From the cell containing the given text, extract its center point as [x, y] coordinate. 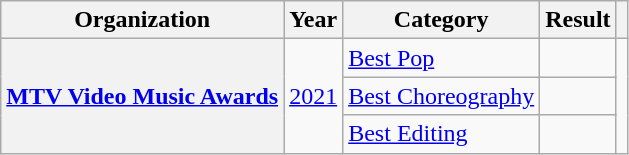
MTV Video Music Awards [142, 96]
Organization [142, 20]
Best Choreography [442, 96]
Result [578, 20]
Best Pop [442, 58]
Category [442, 20]
Best Editing [442, 134]
2021 [314, 96]
Year [314, 20]
